From the cell containing the given text, extract its center point as (X, Y) coordinate. 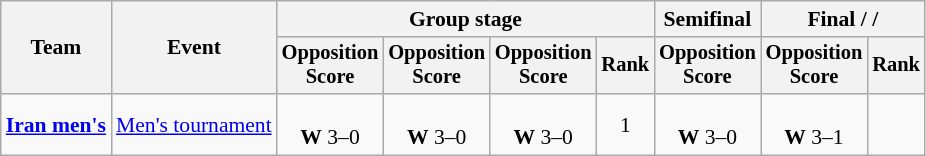
Men's tournament (194, 124)
Semifinal (708, 19)
1 (626, 124)
Final / / (843, 19)
Team (56, 48)
W 3–1 (814, 124)
Iran men's (56, 124)
Group stage (466, 19)
Event (194, 48)
